Output the [x, y] coordinate of the center of the cell containing the given text.  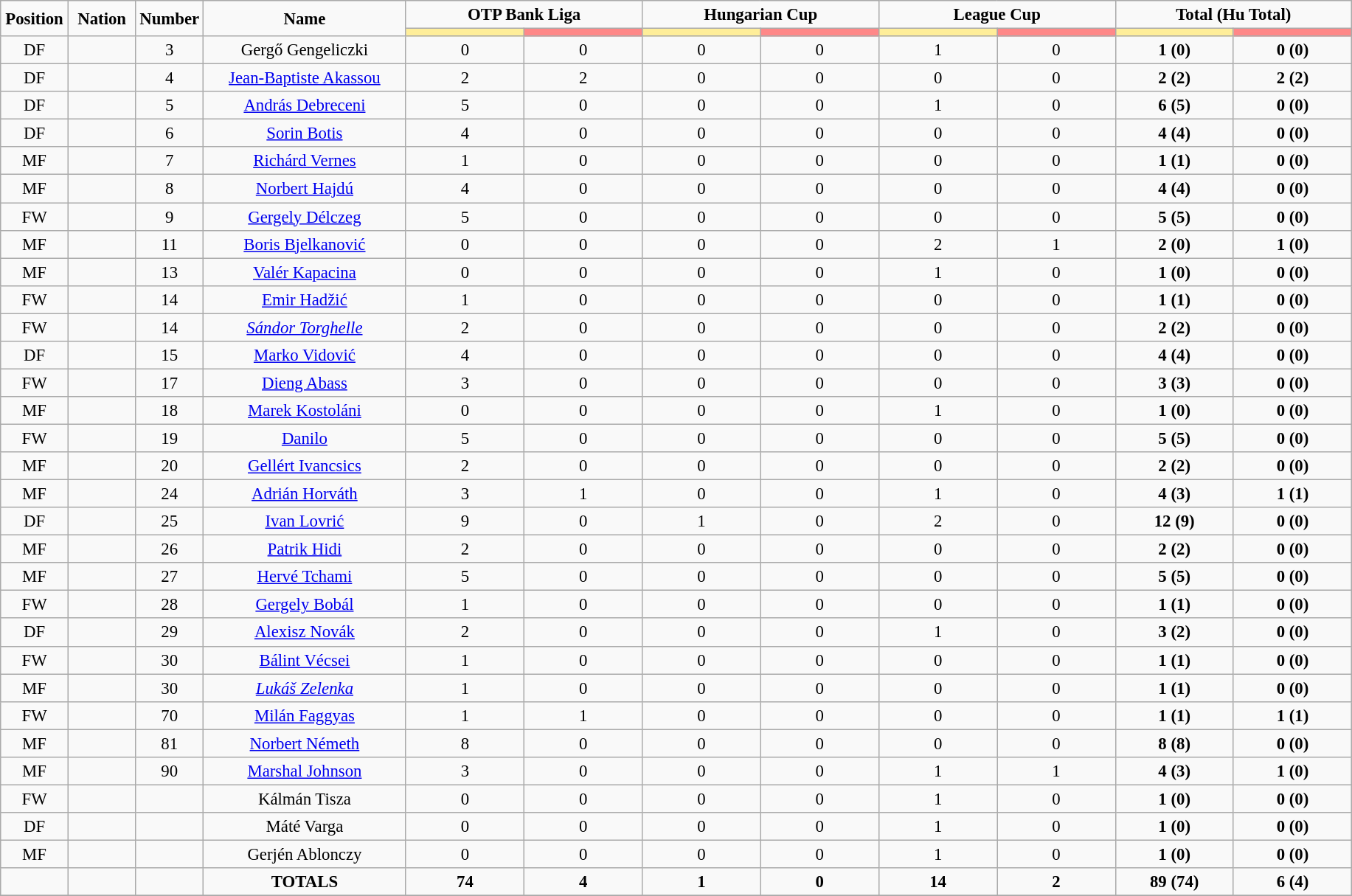
81 [170, 743]
19 [170, 438]
Number [170, 18]
Jean-Baptiste Akassou [305, 78]
Patrik Hidi [305, 549]
Nation [102, 18]
6 [170, 133]
11 [170, 244]
Norbert Németh [305, 743]
Marshal Johnson [305, 771]
Gergely Bobál [305, 605]
Hervé Tchami [305, 577]
Valér Kapacina [305, 272]
Alexisz Novák [305, 633]
90 [170, 771]
2 (0) [1174, 244]
25 [170, 521]
Marek Kostoláni [305, 411]
27 [170, 577]
74 [465, 882]
Emir Hadžić [305, 299]
Máté Varga [305, 827]
Gergely Délczeg [305, 217]
Ivan Lovrić [305, 521]
89 (74) [1174, 882]
Hungarian Cup [761, 15]
Gergő Gengeliczki [305, 50]
Boris Bjelkanović [305, 244]
Gerjén Ablonczy [305, 854]
Position [35, 18]
3 (3) [1174, 383]
24 [170, 494]
Kálmán Tisza [305, 799]
7 [170, 162]
Danilo [305, 438]
3 (2) [1174, 633]
18 [170, 411]
Gellért Ivancsics [305, 466]
6 (4) [1292, 882]
8 (8) [1174, 743]
Bálint Vécsei [305, 660]
Sorin Botis [305, 133]
League Cup [997, 15]
Adrián Horváth [305, 494]
Name [305, 18]
29 [170, 633]
OTP Bank Liga [524, 15]
Total (Hu Total) [1233, 15]
17 [170, 383]
Milán Faggyas [305, 715]
6 (5) [1174, 105]
15 [170, 355]
26 [170, 549]
Richárd Vernes [305, 162]
12 (9) [1174, 521]
28 [170, 605]
András Debreceni [305, 105]
13 [170, 272]
Norbert Hajdú [305, 189]
Sándor Torghelle [305, 327]
20 [170, 466]
TOTALS [305, 882]
Dieng Abass [305, 383]
Lukáš Zelenka [305, 688]
70 [170, 715]
Marko Vidović [305, 355]
